Identify which cell holds the provided text, then report its (x, y) central coordinate. 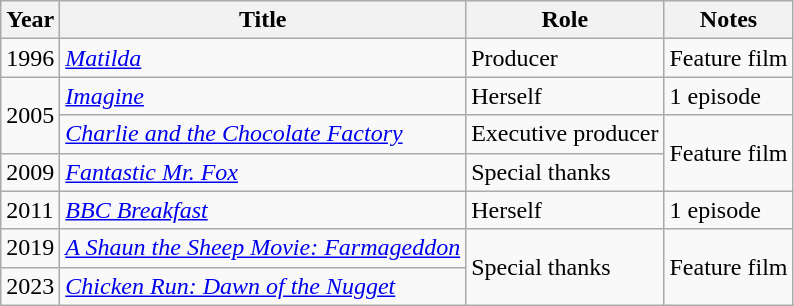
2019 (30, 248)
Fantastic Mr. Fox (263, 172)
Charlie and the Chocolate Factory (263, 134)
Notes (728, 20)
Executive producer (565, 134)
Role (565, 20)
Imagine (263, 96)
2009 (30, 172)
Chicken Run: Dawn of the Nugget (263, 286)
Year (30, 20)
Title (263, 20)
A Shaun the Sheep Movie: Farmageddon (263, 248)
2005 (30, 115)
2023 (30, 286)
BBC Breakfast (263, 210)
Matilda (263, 58)
Producer (565, 58)
1996 (30, 58)
2011 (30, 210)
